Output the [x, y] coordinate of the center of the cell containing the given text.  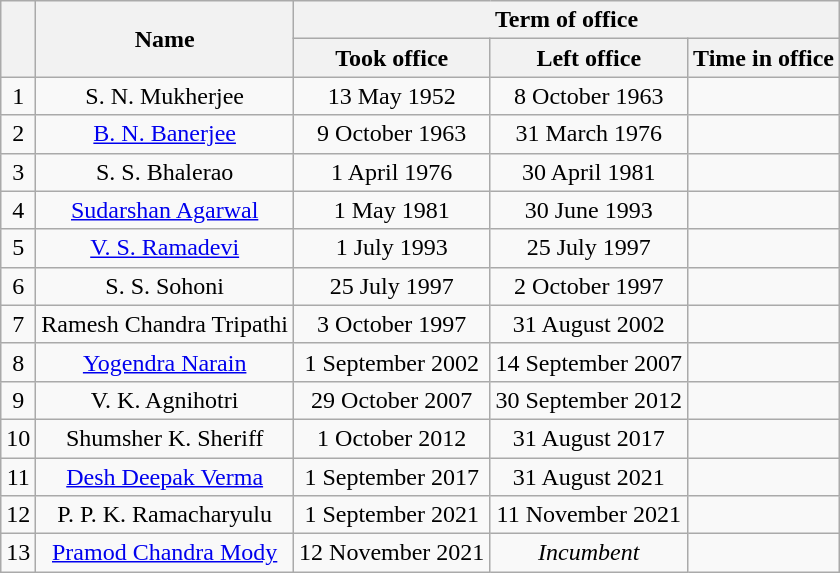
Pramod Chandra Mody [165, 553]
1 July 1993 [392, 248]
12 November 2021 [392, 553]
11 [18, 477]
Yogendra Narain [165, 362]
P. P. K. Ramacharyulu [165, 515]
9 October 1963 [392, 134]
1 October 2012 [392, 438]
2 October 1997 [589, 286]
14 September 2007 [589, 362]
Shumsher K. Sheriff [165, 438]
7 [18, 324]
31 August 2017 [589, 438]
Incumbent [589, 553]
B. N. Banerjee [165, 134]
6 [18, 286]
8 October 1963 [589, 96]
13 May 1952 [392, 96]
V. K. Agnihotri [165, 400]
30 September 2012 [589, 400]
31 March 1976 [589, 134]
S. S. Bhalerao [165, 172]
Took office [392, 58]
Time in office [764, 58]
30 April 1981 [589, 172]
13 [18, 553]
Ramesh Chandra Tripathi [165, 324]
1 September 2017 [392, 477]
Name [165, 39]
1 [18, 96]
5 [18, 248]
1 May 1981 [392, 210]
Desh Deepak Verma [165, 477]
31 August 2002 [589, 324]
1 April 1976 [392, 172]
V. S. Ramadevi [165, 248]
3 October 1997 [392, 324]
30 June 1993 [589, 210]
Sudarshan Agarwal [165, 210]
2 [18, 134]
3 [18, 172]
9 [18, 400]
8 [18, 362]
12 [18, 515]
29 October 2007 [392, 400]
Term of office [567, 20]
4 [18, 210]
1 September 2002 [392, 362]
10 [18, 438]
1 September 2021 [392, 515]
S. S. Sohoni [165, 286]
31 August 2021 [589, 477]
S. N. Mukherjee [165, 96]
11 November 2021 [589, 515]
Left office [589, 58]
